Return [X, Y] of the center of cell containing provided text 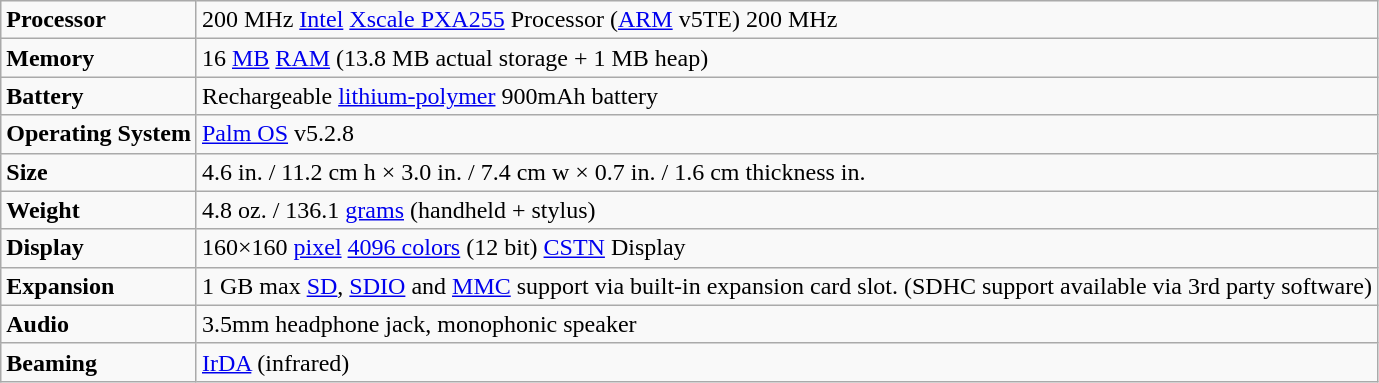
Beaming [99, 362]
4.8 oz. / 136.1 grams (handheld + stylus) [786, 210]
4.6 in. / 11.2 cm h × 3.0 in. / 7.4 cm w × 0.7 in. / 1.6 cm thickness in. [786, 172]
Battery [99, 96]
Expansion [99, 286]
200 MHz Intel Xscale PXA255 Processor (ARM v5TE) 200 MHz [786, 20]
Size [99, 172]
1 GB max SD, SDIO and MMC support via built-in expansion card slot. (SDHC support available via 3rd party software) [786, 286]
Operating System [99, 134]
Audio [99, 324]
Rechargeable lithium-polymer 900mAh battery [786, 96]
Processor [99, 20]
3.5mm headphone jack, monophonic speaker [786, 324]
IrDA (infrared) [786, 362]
Memory [99, 58]
Display [99, 248]
16 MB RAM (13.8 MB actual storage + 1 MB heap) [786, 58]
Weight [99, 210]
Palm OS v5.2.8 [786, 134]
160×160 pixel 4096 colors (12 bit) CSTN Display [786, 248]
